Capture the cell that displays the provided text and extract its (x, y) central coordinate. 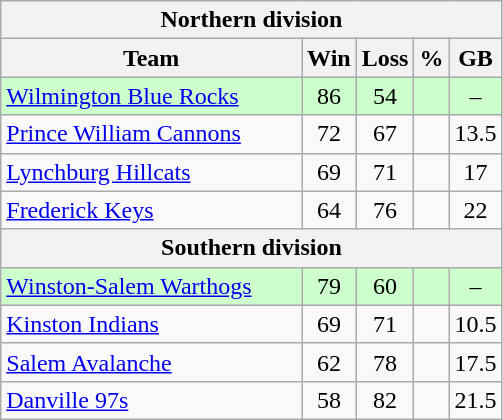
Winston-Salem Warthogs (152, 286)
17.5 (476, 362)
13.5 (476, 134)
Wilmington Blue Rocks (152, 96)
Frederick Keys (152, 210)
GB (476, 58)
Southern division (252, 248)
78 (385, 362)
Kinston Indians (152, 324)
72 (330, 134)
Team (152, 58)
17 (476, 172)
62 (330, 362)
Northern division (252, 20)
% (432, 58)
60 (385, 286)
21.5 (476, 400)
Lynchburg Hillcats (152, 172)
22 (476, 210)
76 (385, 210)
Prince William Cannons (152, 134)
64 (330, 210)
54 (385, 96)
Salem Avalanche (152, 362)
Loss (385, 58)
67 (385, 134)
Danville 97s (152, 400)
82 (385, 400)
10.5 (476, 324)
Win (330, 58)
79 (330, 286)
86 (330, 96)
58 (330, 400)
